Pinpoint the cell where the given text exists, returning its [X, Y] midpoint coordinate. 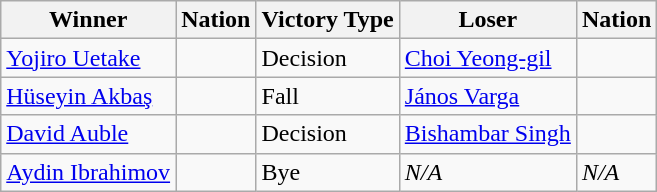
Fall [328, 96]
Yojiro Uetake [88, 58]
Bishambar Singh [488, 134]
Victory Type [328, 20]
David Auble [88, 134]
Winner [88, 20]
Bye [328, 172]
Hüseyin Akbaş [88, 96]
Loser [488, 20]
Choi Yeong-gil [488, 58]
János Varga [488, 96]
Aydin Ibrahimov [88, 172]
